For the text-containing cell, return its midpoint in (x, y) coordinate format. 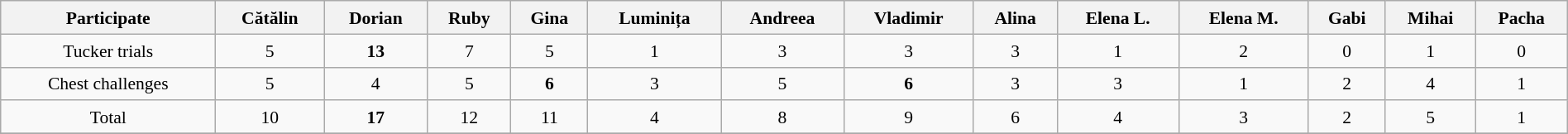
Andreea (782, 17)
8 (782, 117)
Alina (1016, 17)
Participate (108, 17)
Ruby (470, 17)
17 (375, 117)
Gina (549, 17)
Dorian (375, 17)
13 (375, 50)
12 (470, 117)
10 (270, 117)
11 (549, 117)
Chest challenges (108, 84)
Vladimir (908, 17)
Elena M. (1244, 17)
Mihai (1431, 17)
Tucker trials (108, 50)
Total (108, 117)
Gabi (1346, 17)
Luminița (655, 17)
Elena L. (1118, 17)
9 (908, 117)
7 (470, 50)
Cătălin (270, 17)
Pacha (1522, 17)
